From the cell containing the given text, extract its center point as (x, y) coordinate. 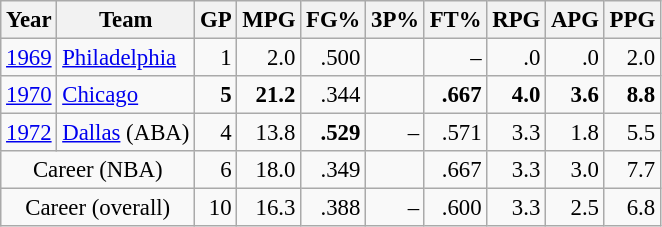
Career (overall) (98, 208)
4.0 (516, 95)
FT% (456, 20)
2.5 (576, 208)
.529 (334, 133)
.571 (456, 133)
6 (216, 170)
MPG (269, 20)
Dallas (ABA) (126, 133)
.349 (334, 170)
.600 (456, 208)
1970 (29, 95)
.500 (334, 58)
13.8 (269, 133)
1.8 (576, 133)
Chicago (126, 95)
8.8 (632, 95)
RPG (516, 20)
5 (216, 95)
16.3 (269, 208)
Year (29, 20)
Team (126, 20)
21.2 (269, 95)
1972 (29, 133)
3.6 (576, 95)
Philadelphia (126, 58)
1969 (29, 58)
6.8 (632, 208)
18.0 (269, 170)
APG (576, 20)
GP (216, 20)
.388 (334, 208)
FG% (334, 20)
3.0 (576, 170)
.344 (334, 95)
Career (NBA) (98, 170)
7.7 (632, 170)
4 (216, 133)
5.5 (632, 133)
PPG (632, 20)
1 (216, 58)
10 (216, 208)
3P% (396, 20)
